Identify which cell holds the provided text, then report its (X, Y) central coordinate. 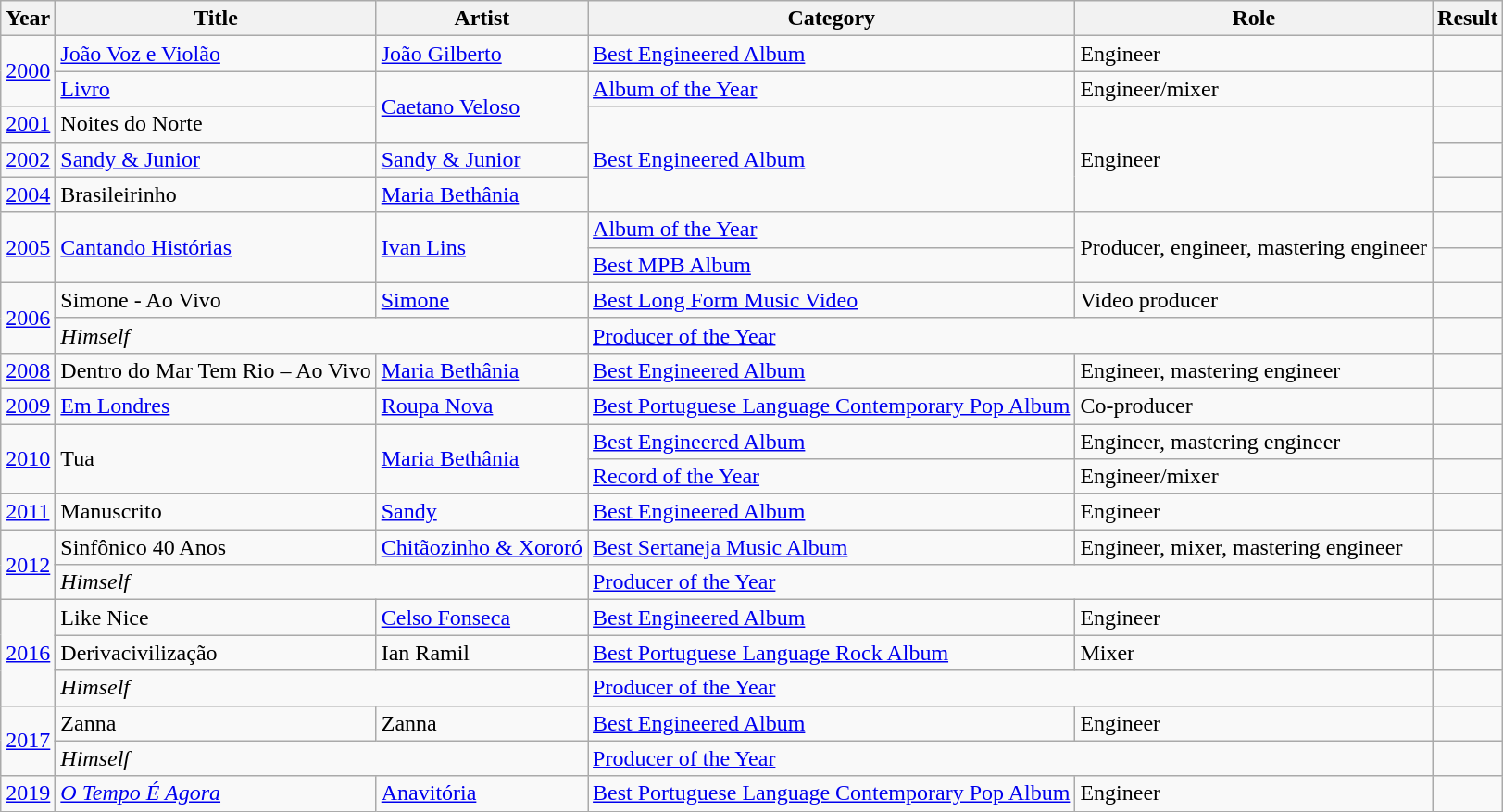
Result (1468, 19)
2005 (28, 247)
2017 (28, 741)
Title (216, 19)
Caetano Veloso (482, 106)
2019 (28, 793)
Simone - Ao Vivo (216, 300)
João Gilberto (482, 54)
Livro (216, 89)
Dentro do Mar Tem Rio – Ao Vivo (216, 370)
Ian Ramil (482, 653)
O Tempo É Agora (216, 793)
2004 (28, 194)
2009 (28, 406)
Artist (482, 19)
Ivan Lins (482, 247)
Video producer (1254, 300)
2011 (28, 512)
Celso Fonseca (482, 618)
2016 (28, 653)
Best Sertaneja Music Album (832, 547)
2008 (28, 370)
Manuscrito (216, 512)
Category (832, 19)
Chitãozinho & Xororó (482, 547)
2006 (28, 318)
2012 (28, 565)
Derivacivilização (216, 653)
Like Nice (216, 618)
Best MPB Album (832, 265)
Brasileirinho (216, 194)
Best Portuguese Language Rock Album (832, 653)
Roupa Nova (482, 406)
Noites do Norte (216, 124)
Co-producer (1254, 406)
Engineer, mixer, mastering engineer (1254, 547)
2010 (28, 459)
2000 (28, 71)
2002 (28, 159)
Anavitória (482, 793)
Record of the Year (832, 477)
Simone (482, 300)
Em Londres (216, 406)
Tua (216, 459)
Sandy (482, 512)
Cantando Histórias (216, 247)
João Voz e Violão (216, 54)
Producer, engineer, mastering engineer (1254, 247)
Role (1254, 19)
Year (28, 19)
2001 (28, 124)
Sinfônico 40 Anos (216, 547)
Mixer (1254, 653)
Best Long Form Music Video (832, 300)
